Find where the given text appears and provide that cell's center as [X, Y] coordinate. 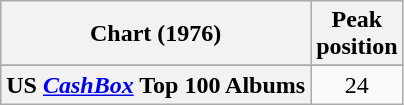
US CashBox Top 100 Albums [156, 85]
24 [357, 85]
Chart (1976) [156, 34]
Peakposition [357, 34]
